Output the (X, Y) coordinate of the center of the cell containing the given text.  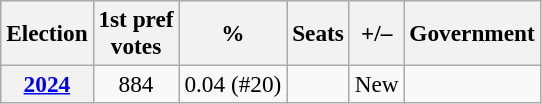
Election (47, 32)
New (376, 84)
2024 (47, 84)
884 (136, 84)
1st prefvotes (136, 32)
% (233, 32)
+/– (376, 32)
0.04 (#20) (233, 84)
Government (472, 32)
Seats (318, 32)
